From the cell containing the given text, extract its center point as (X, Y) coordinate. 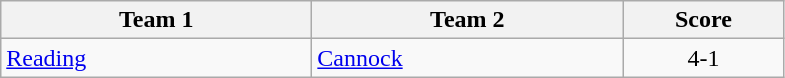
Score (704, 20)
Reading (156, 58)
Team 2 (468, 20)
4-1 (704, 58)
Team 1 (156, 20)
Cannock (468, 58)
